Determine the (X, Y) coordinate at the center of the cell enclosing the given text.  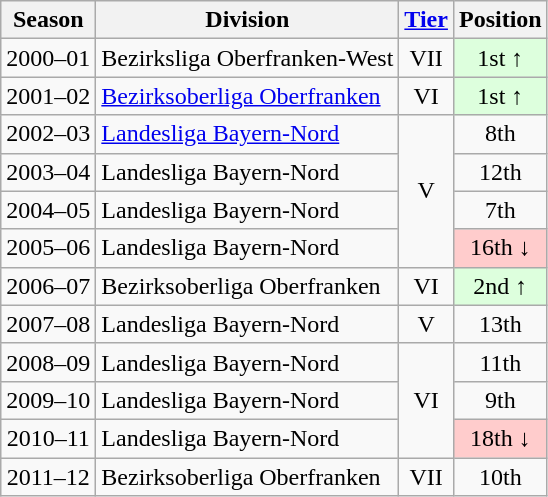
10th (500, 477)
Tier (426, 20)
2011–12 (48, 477)
2nd ↑ (500, 286)
2002–03 (48, 134)
11th (500, 362)
2008–09 (48, 362)
2003–04 (48, 172)
9th (500, 400)
2010–11 (48, 438)
2000–01 (48, 58)
2001–02 (48, 96)
2007–08 (48, 324)
2009–10 (48, 400)
2006–07 (48, 286)
2004–05 (48, 210)
8th (500, 134)
16th ↓ (500, 248)
Position (500, 20)
2005–06 (48, 248)
Bezirksliga Oberfranken-West (248, 58)
Division (248, 20)
13th (500, 324)
7th (500, 210)
Season (48, 20)
12th (500, 172)
18th ↓ (500, 438)
